Find where the given text appears and provide that cell's center as (X, Y) coordinate. 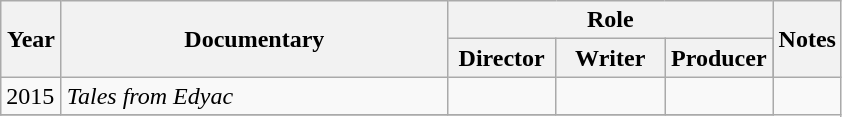
Producer (718, 58)
Year (32, 39)
Director (502, 58)
Tales from Edyac (254, 96)
2015 (32, 96)
Role (610, 20)
Notes (807, 39)
Writer (610, 58)
Documentary (254, 39)
